Locate the cell with the specified text and output its (X, Y) center coordinate. 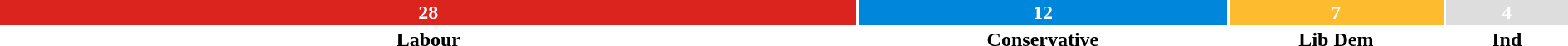
7 (1336, 12)
12 (1044, 12)
28 (428, 12)
4 (1507, 12)
